Detect which cell encompasses the target text, then output its (x, y) center coordinate. 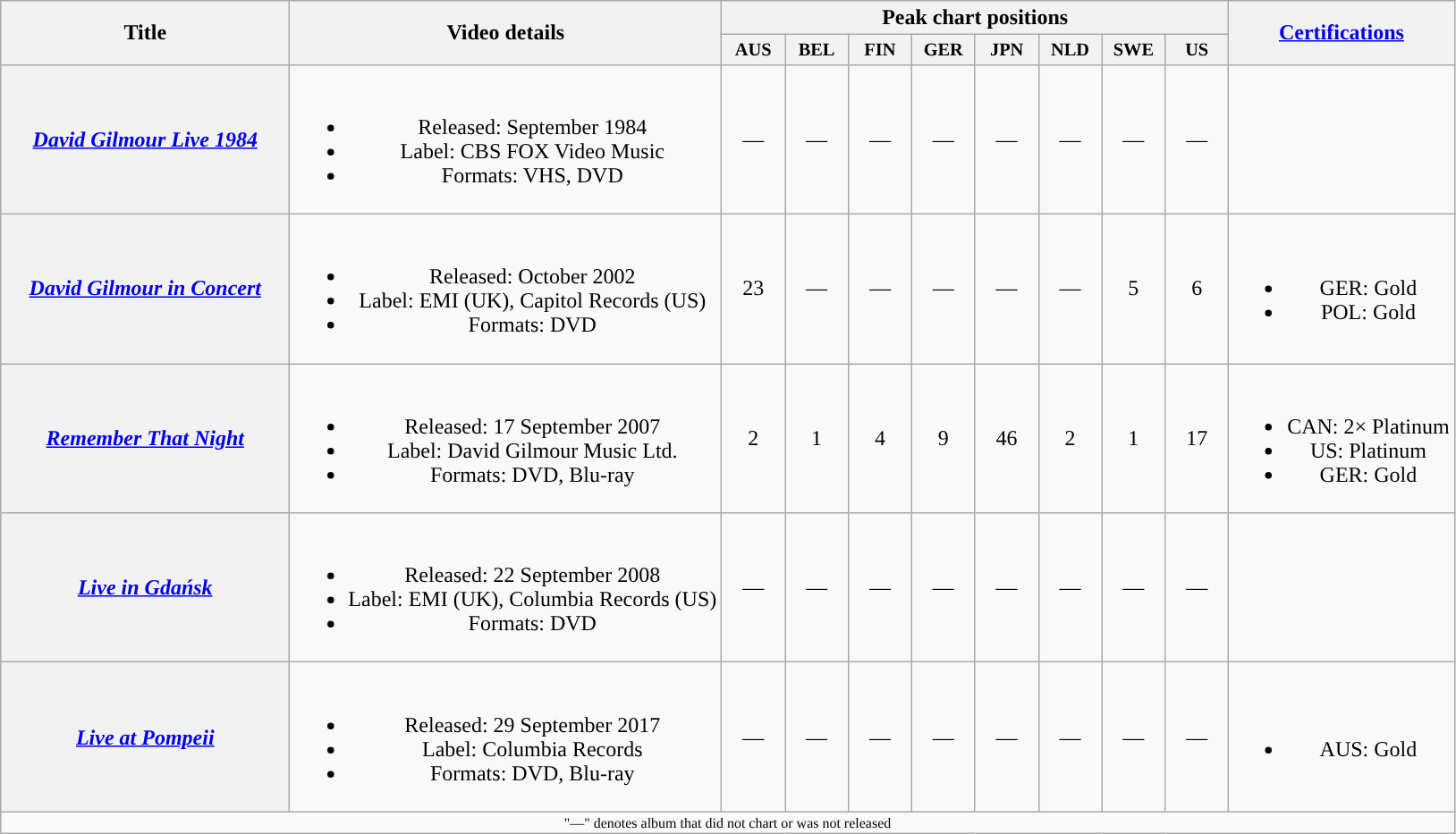
BEL (817, 50)
6 (1197, 290)
Released: October 2002Label: EMI (UK), Capitol Records (US)Formats: DVD (506, 290)
5 (1134, 290)
23 (753, 290)
9 (943, 438)
GER: GoldPOL: Gold (1342, 290)
4 (880, 438)
Peak chart positions (975, 18)
GER (943, 50)
Released: 22 September 2008Label: EMI (UK), Columbia Records (US)Formats: DVD (506, 588)
Title (145, 33)
SWE (1134, 50)
Remember That Night (145, 438)
"—" denotes album that did not chart or was not released (728, 822)
Released: 17 September 2007Label: David Gilmour Music Ltd.Formats: DVD, Blu-ray (506, 438)
Certifications (1342, 33)
AUS: Gold (1342, 737)
US (1197, 50)
Live in Gdańsk (145, 588)
David Gilmour in Concert (145, 290)
17 (1197, 438)
AUS (753, 50)
NLD (1070, 50)
FIN (880, 50)
Released: September 1984Label: CBS FOX Video MusicFormats: VHS, DVD (506, 139)
Released: 29 September 2017Label: Columbia RecordsFormats: DVD, Blu-ray (506, 737)
Live at Pompeii (145, 737)
Video details (506, 33)
David Gilmour Live 1984 (145, 139)
CAN: 2× PlatinumUS: PlatinumGER: Gold (1342, 438)
46 (1007, 438)
JPN (1007, 50)
